For the text-containing cell, return its midpoint in (X, Y) coordinate format. 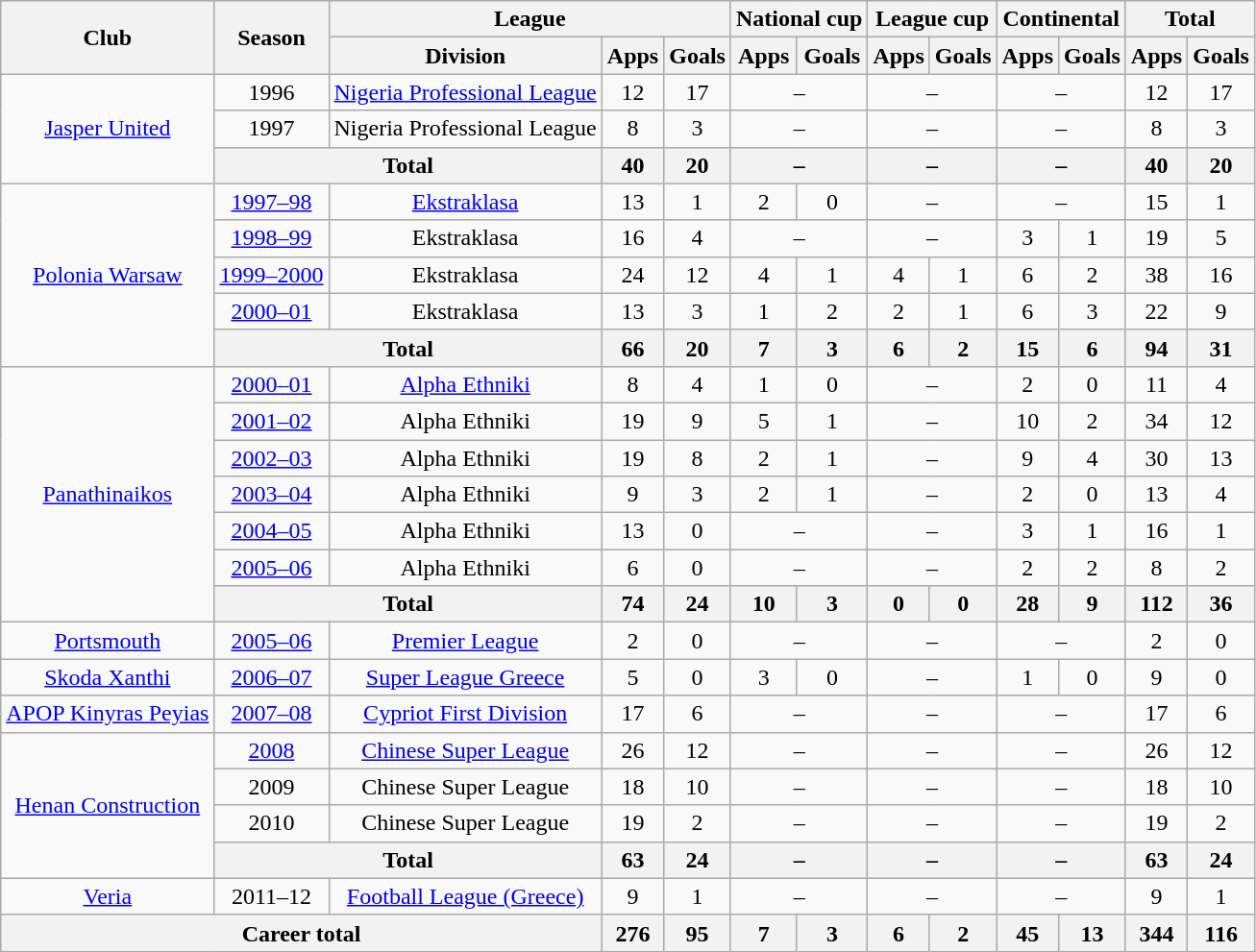
1998–99 (271, 238)
Career total (302, 933)
2009 (271, 787)
1997 (271, 129)
1999–2000 (271, 275)
1997–98 (271, 202)
66 (632, 348)
Division (465, 56)
116 (1221, 933)
Continental (1061, 19)
36 (1221, 604)
Cypriot First Division (465, 714)
22 (1156, 311)
28 (1027, 604)
1996 (271, 92)
National cup (799, 19)
2007–08 (271, 714)
Skoda Xanthi (108, 677)
Jasper United (108, 129)
94 (1156, 348)
Henan Construction (108, 805)
League (529, 19)
95 (698, 933)
38 (1156, 275)
Premier League (465, 641)
APOP Kinyras Peyias (108, 714)
Super League Greece (465, 677)
Football League (Greece) (465, 896)
45 (1027, 933)
Season (271, 37)
2010 (271, 823)
112 (1156, 604)
2008 (271, 750)
2004–05 (271, 531)
74 (632, 604)
Panathinaikos (108, 494)
2011–12 (271, 896)
Polonia Warsaw (108, 275)
Portsmouth (108, 641)
2001–02 (271, 421)
2002–03 (271, 458)
30 (1156, 458)
344 (1156, 933)
11 (1156, 384)
276 (632, 933)
34 (1156, 421)
Veria (108, 896)
Club (108, 37)
2006–07 (271, 677)
2003–04 (271, 495)
League cup (932, 19)
31 (1221, 348)
